Output the (x, y) coordinate of the center of the cell containing the given text.  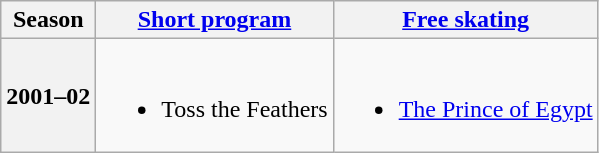
The Prince of Egypt (466, 96)
Season (48, 20)
Free skating (466, 20)
Toss the Feathers (214, 96)
2001–02 (48, 96)
Short program (214, 20)
